Provide the (X, Y) coordinate of the cell's center where the given text is located.  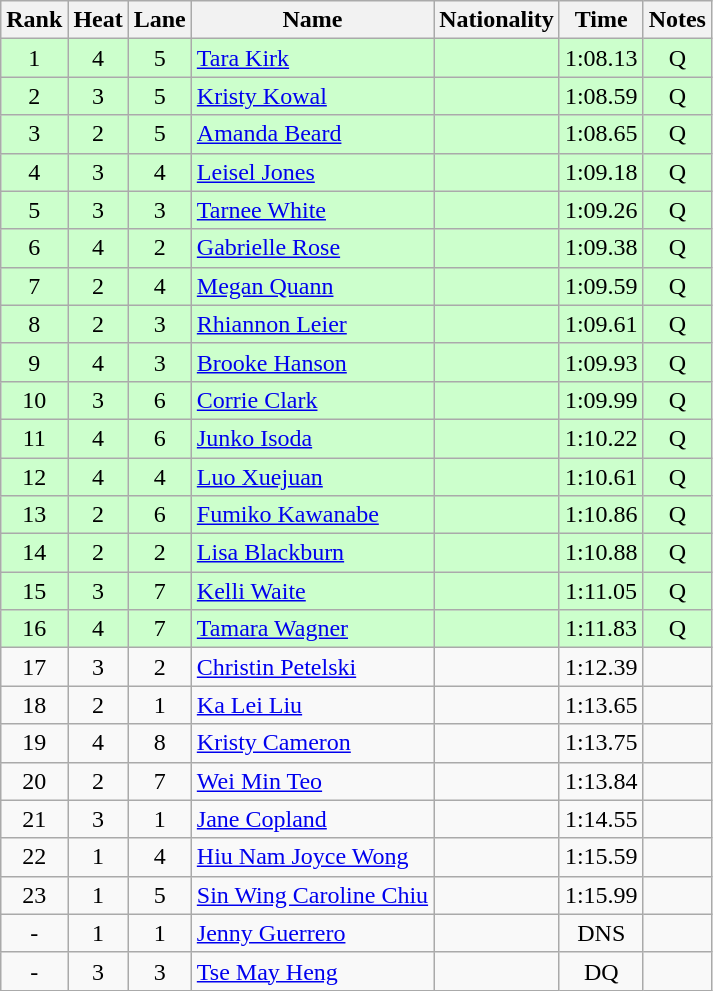
Jenny Guerrero (312, 933)
1:13.75 (601, 743)
9 (34, 362)
Fumiko Kawanabe (312, 515)
Rhiannon Leier (312, 324)
Corrie Clark (312, 400)
Tara Kirk (312, 58)
1:09.38 (601, 248)
Leisel Jones (312, 172)
1:09.59 (601, 286)
Tarnee White (312, 210)
Megan Quann (312, 286)
1:15.59 (601, 857)
Time (601, 20)
1:09.18 (601, 172)
1:09.26 (601, 210)
17 (34, 667)
Lane (160, 20)
1:15.99 (601, 895)
1:08.59 (601, 96)
Brooke Hanson (312, 362)
Sin Wing Caroline Chiu (312, 895)
Amanda Beard (312, 134)
22 (34, 857)
Tse May Heng (312, 971)
13 (34, 515)
Heat (98, 20)
1:08.65 (601, 134)
Tamara Wagner (312, 629)
16 (34, 629)
Christin Petelski (312, 667)
1:10.22 (601, 438)
Name (312, 20)
Luo Xuejuan (312, 477)
21 (34, 819)
1:10.88 (601, 553)
20 (34, 781)
1:11.83 (601, 629)
Rank (34, 20)
19 (34, 743)
11 (34, 438)
Junko Isoda (312, 438)
1:09.93 (601, 362)
1:09.99 (601, 400)
Jane Copland (312, 819)
1:11.05 (601, 591)
23 (34, 895)
Hiu Nam Joyce Wong (312, 857)
1:12.39 (601, 667)
Notes (677, 20)
12 (34, 477)
Gabrielle Rose (312, 248)
18 (34, 705)
DQ (601, 971)
1:10.61 (601, 477)
1:13.65 (601, 705)
1:14.55 (601, 819)
Kristy Kowal (312, 96)
15 (34, 591)
14 (34, 553)
1:08.13 (601, 58)
Kelli Waite (312, 591)
1:13.84 (601, 781)
1:09.61 (601, 324)
1:10.86 (601, 515)
Kristy Cameron (312, 743)
Wei Min Teo (312, 781)
Ka Lei Liu (312, 705)
Lisa Blackburn (312, 553)
DNS (601, 933)
10 (34, 400)
Nationality (497, 20)
